For the text-containing cell, return its midpoint in (x, y) coordinate format. 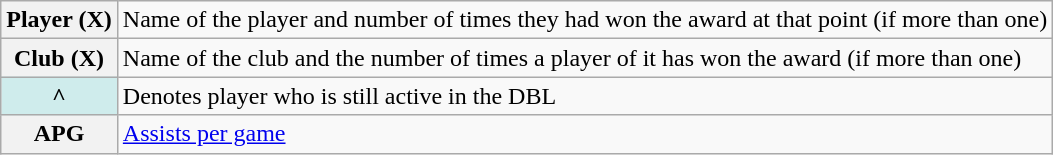
Name of the club and the number of times a player of it has won the award (if more than one) (584, 58)
Player (X) (60, 20)
Denotes player who is still active in the DBL (584, 96)
^ (60, 96)
Assists per game (584, 134)
Name of the player and number of times they had won the award at that point (if more than one) (584, 20)
Club (X) (60, 58)
APG (60, 134)
